Extract the [x, y] coordinate from the center of the cell holding the provided text.  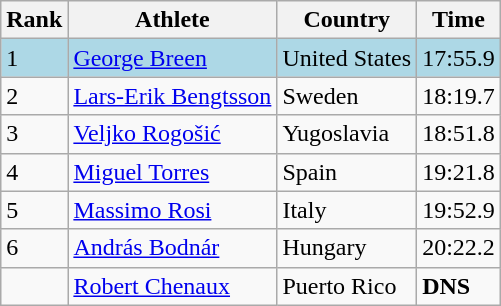
19:52.9 [459, 210]
Veljko Rogošić [172, 134]
András Bodnár [172, 248]
United States [347, 58]
Yugoslavia [347, 134]
Lars-Erik Bengtsson [172, 96]
Italy [347, 210]
18:19.7 [459, 96]
2 [34, 96]
Country [347, 20]
4 [34, 172]
Miguel Torres [172, 172]
1 [34, 58]
Rank [34, 20]
3 [34, 134]
Puerto Rico [347, 286]
George Breen [172, 58]
Massimo Rosi [172, 210]
17:55.9 [459, 58]
18:51.8 [459, 134]
DNS [459, 286]
Athlete [172, 20]
19:21.8 [459, 172]
Hungary [347, 248]
Time [459, 20]
Sweden [347, 96]
20:22.2 [459, 248]
Robert Chenaux [172, 286]
6 [34, 248]
5 [34, 210]
Spain [347, 172]
